Determine the (X, Y) coordinate at the center of the cell enclosing the given text.  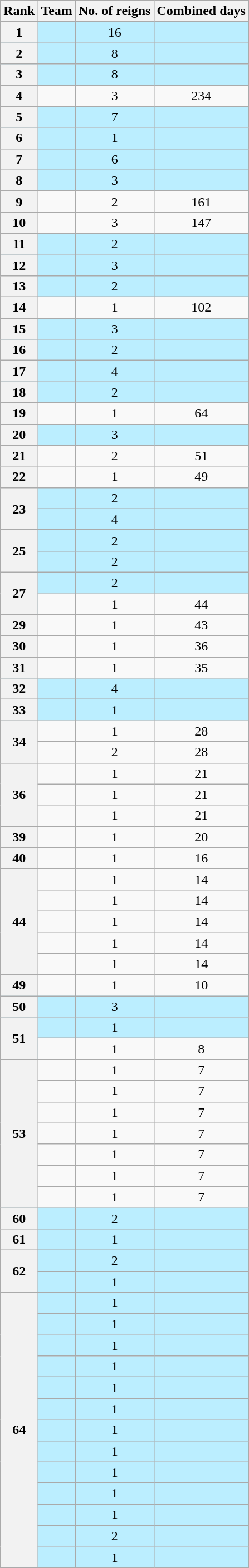
9 (19, 201)
40 (19, 858)
35 (201, 668)
30 (19, 647)
50 (19, 1007)
19 (19, 413)
13 (19, 287)
102 (201, 308)
Team (57, 11)
61 (19, 1239)
43 (201, 625)
53 (19, 1133)
31 (19, 668)
11 (19, 244)
29 (19, 625)
12 (19, 265)
Combined days (201, 11)
No. of reigns (115, 11)
161 (201, 201)
147 (201, 223)
22 (19, 477)
39 (19, 837)
18 (19, 392)
33 (19, 710)
17 (19, 371)
23 (19, 509)
60 (19, 1218)
27 (19, 593)
62 (19, 1271)
Rank (19, 11)
25 (19, 551)
234 (201, 96)
15 (19, 329)
5 (19, 117)
34 (19, 742)
32 (19, 689)
